Return the [x, y] coordinate for the center point of the cell that contains the specified text.  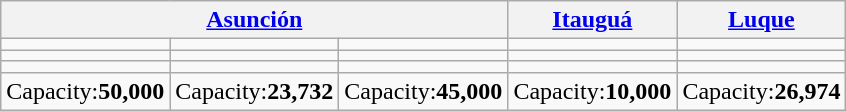
Capacity:26,974 [762, 91]
Capacity:23,732 [254, 91]
Capacity:45,000 [424, 91]
Luque [762, 20]
Capacity:50,000 [86, 91]
Itauguá [592, 20]
Capacity:10,000 [592, 91]
Asunción [254, 20]
